Capture the cell that displays the provided text and extract its [X, Y] central coordinate. 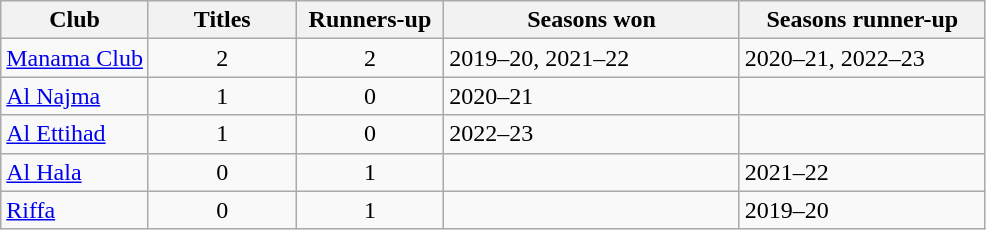
Al Hala [75, 172]
2019–20, 2021–22 [592, 58]
2022–23 [592, 134]
Seasons runner-up [862, 20]
2020–21, 2022–23 [862, 58]
Titles [222, 20]
Runners-up [370, 20]
2021–22 [862, 172]
Al Najma [75, 96]
2019–20 [862, 210]
Manama Club [75, 58]
2020–21 [592, 96]
Club [75, 20]
Al Ettihad [75, 134]
Seasons won [592, 20]
Riffa [75, 210]
